Find where the given text appears and provide that cell's center as (x, y) coordinate. 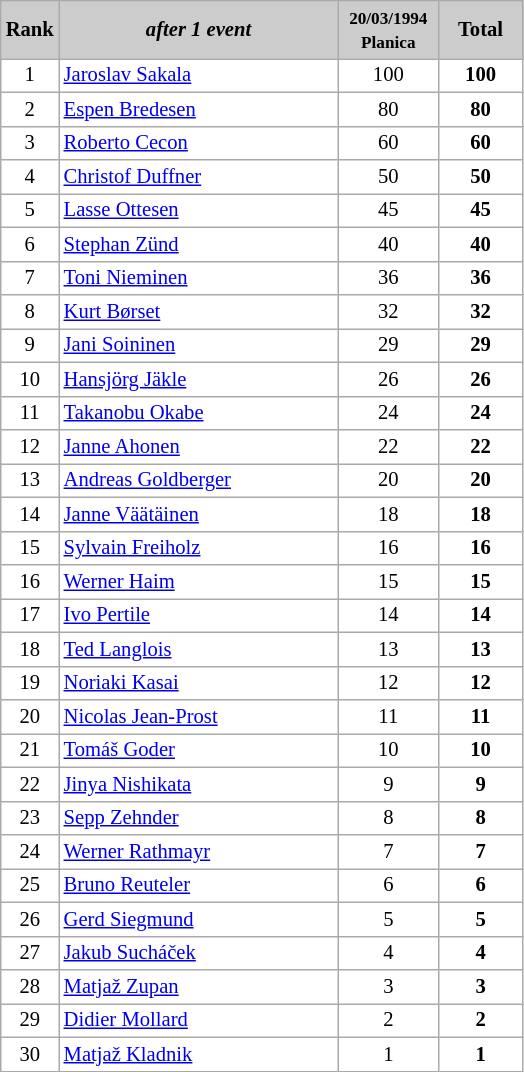
Sylvain Freiholz (199, 548)
Christof Duffner (199, 177)
Janne Ahonen (199, 447)
Total (480, 29)
Espen Bredesen (199, 109)
Janne Väätäinen (199, 514)
Didier Mollard (199, 1020)
20/03/1994Planica (388, 29)
Sepp Zehnder (199, 818)
21 (30, 750)
Gerd Siegmund (199, 919)
Takanobu Okabe (199, 413)
Ivo Pertile (199, 615)
Nicolas Jean-Prost (199, 717)
Rank (30, 29)
19 (30, 683)
30 (30, 1054)
Matjaž Kladnik (199, 1054)
17 (30, 615)
Stephan Zünd (199, 244)
Jinya Nishikata (199, 784)
Andreas Goldberger (199, 480)
Toni Nieminen (199, 278)
Werner Haim (199, 581)
Ted Langlois (199, 649)
Roberto Cecon (199, 143)
27 (30, 953)
Jakub Sucháček (199, 953)
28 (30, 987)
Matjaž Zupan (199, 987)
Kurt Børset (199, 311)
Werner Rathmayr (199, 851)
after 1 event (199, 29)
Bruno Reuteler (199, 885)
Lasse Ottesen (199, 210)
Tomáš Goder (199, 750)
23 (30, 818)
Jaroslav Sakala (199, 75)
25 (30, 885)
Jani Soininen (199, 345)
Noriaki Kasai (199, 683)
Hansjörg Jäkle (199, 379)
